Locate the cell with the specified text and output its (X, Y) center coordinate. 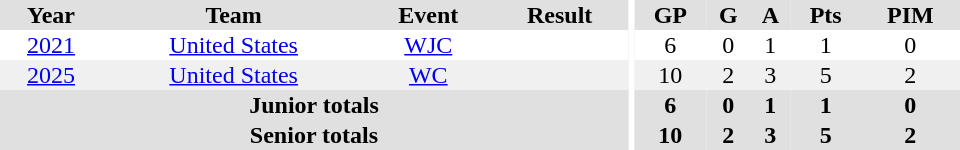
Junior totals (314, 105)
A (770, 15)
2025 (51, 75)
Team (234, 15)
GP (670, 15)
G (728, 15)
WC (428, 75)
Year (51, 15)
Senior totals (314, 135)
WJC (428, 45)
Event (428, 15)
2021 (51, 45)
PIM (910, 15)
Result (560, 15)
Pts (826, 15)
